Return the (x, y) coordinate for the center point of the cell that contains the specified text.  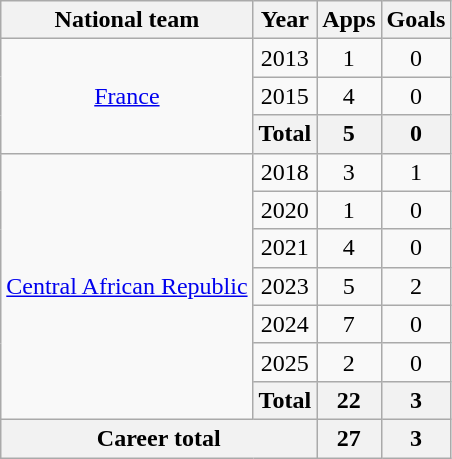
2018 (285, 172)
Central African Republic (127, 286)
2015 (285, 96)
2025 (285, 362)
2021 (285, 248)
27 (349, 438)
Year (285, 20)
France (127, 96)
2023 (285, 286)
2020 (285, 210)
Career total (159, 438)
2013 (285, 58)
22 (349, 400)
7 (349, 324)
Apps (349, 20)
2024 (285, 324)
National team (127, 20)
Goals (416, 20)
